Extract the (x, y) coordinate from the center of the cell holding the provided text.  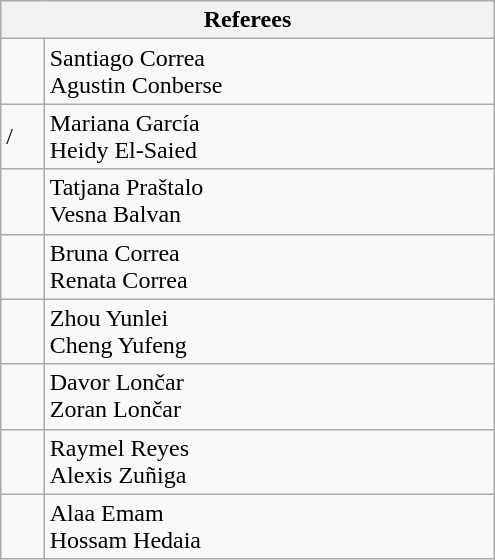
/ (22, 136)
Alaa EmamHossam Hedaia (269, 526)
Santiago CorreaAgustin Conberse (269, 72)
Davor LončarZoran Lončar (269, 396)
Tatjana PraštaloVesna Balvan (269, 202)
Mariana GarcíaHeidy El-Saied (269, 136)
Zhou YunleiCheng Yufeng (269, 332)
Raymel ReyesAlexis Zuñiga (269, 462)
Bruna CorreaRenata Correa (269, 266)
Referees (248, 20)
